Scan for the cell matching the given text and deliver its (X, Y) coordinate at center. 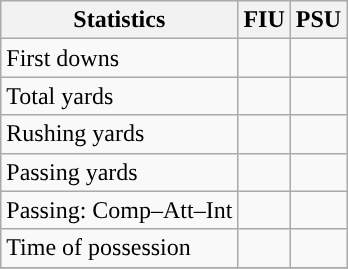
Total yards (120, 96)
Rushing yards (120, 134)
First downs (120, 58)
Passing: Comp–Att–Int (120, 210)
PSU (318, 20)
Statistics (120, 20)
Time of possession (120, 248)
Passing yards (120, 172)
FIU (264, 20)
